Determine the [X, Y] coordinate at the center of the cell enclosing the given text.  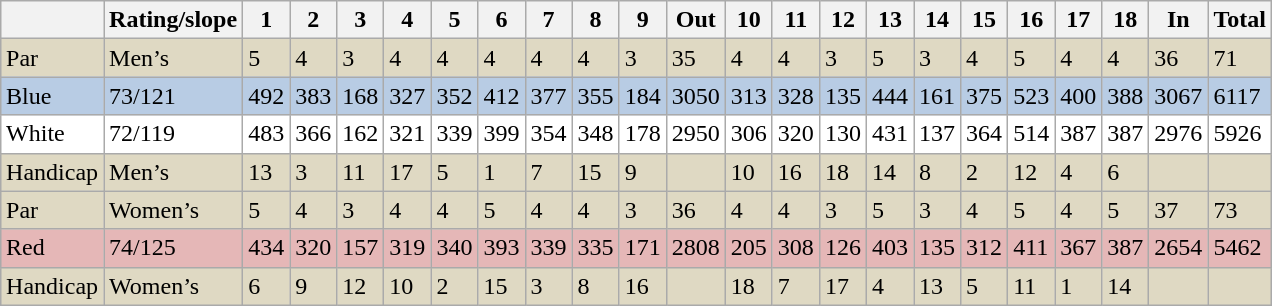
73 [1240, 210]
178 [642, 134]
321 [408, 134]
130 [842, 134]
162 [360, 134]
Out [696, 20]
3050 [696, 96]
327 [408, 96]
5462 [1240, 248]
White [52, 134]
514 [1032, 134]
Red [52, 248]
5926 [1240, 134]
354 [548, 134]
355 [596, 96]
126 [842, 248]
2950 [696, 134]
383 [314, 96]
328 [796, 96]
171 [642, 248]
348 [596, 134]
393 [502, 248]
388 [1126, 96]
340 [454, 248]
73/121 [174, 96]
431 [890, 134]
In [1178, 20]
434 [266, 248]
399 [502, 134]
2654 [1178, 248]
37 [1178, 210]
375 [984, 96]
400 [1078, 96]
313 [748, 96]
74/125 [174, 248]
Total [1240, 20]
157 [360, 248]
161 [938, 96]
2976 [1178, 134]
71 [1240, 58]
308 [796, 248]
335 [596, 248]
411 [1032, 248]
137 [938, 134]
6117 [1240, 96]
377 [548, 96]
2808 [696, 248]
319 [408, 248]
483 [266, 134]
312 [984, 248]
444 [890, 96]
523 [1032, 96]
352 [454, 96]
72/119 [174, 134]
367 [1078, 248]
366 [314, 134]
205 [748, 248]
306 [748, 134]
Blue [52, 96]
403 [890, 248]
492 [266, 96]
3067 [1178, 96]
Rating/slope [174, 20]
184 [642, 96]
168 [360, 96]
364 [984, 134]
412 [502, 96]
35 [696, 58]
